Scan for the cell matching the given text and deliver its (X, Y) coordinate at center. 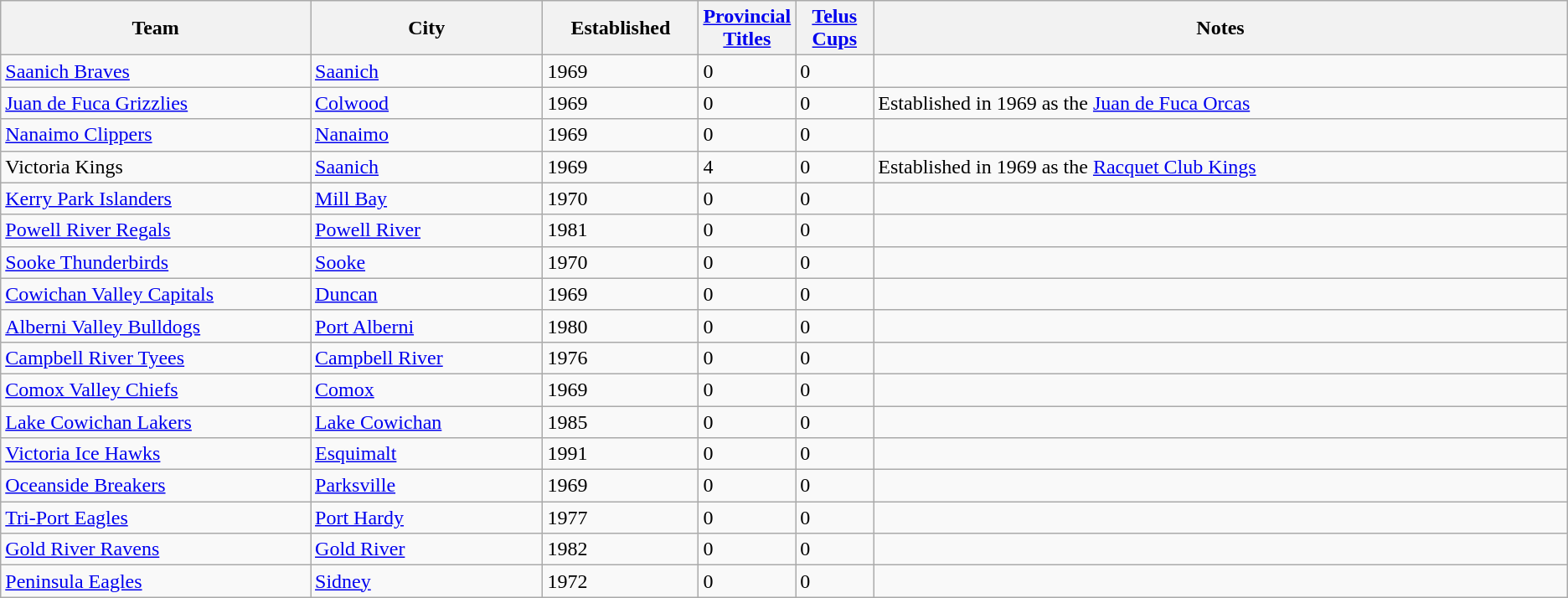
City (427, 28)
4 (747, 167)
Saanich Braves (156, 71)
1976 (621, 358)
Kerry Park Islanders (156, 198)
1972 (621, 581)
Parksville (427, 486)
1977 (621, 518)
Lake Cowichan (427, 421)
Provincial Titles (747, 28)
Victoria Kings (156, 167)
1991 (621, 454)
Nanaimo (427, 135)
Established (621, 28)
Nanaimo Clippers (156, 135)
Juan de Fuca Grizzlies (156, 103)
Sooke (427, 262)
Notes (1220, 28)
Victoria Ice Hawks (156, 454)
Powell River Regals (156, 230)
1982 (621, 549)
Campbell River Tyees (156, 358)
Comox (427, 389)
Cowichan Valley Capitals (156, 294)
Sidney (427, 581)
Tri-Port Eagles (156, 518)
Peninsula Eagles (156, 581)
Esquimalt (427, 454)
1985 (621, 421)
Gold River Ravens (156, 549)
Telus Cups (834, 28)
Lake Cowichan Lakers (156, 421)
1981 (621, 230)
Mill Bay (427, 198)
Duncan (427, 294)
Campbell River (427, 358)
Team (156, 28)
Gold River (427, 549)
Powell River (427, 230)
Port Alberni (427, 326)
1980 (621, 326)
Comox Valley Chiefs (156, 389)
Alberni Valley Bulldogs (156, 326)
Established in 1969 as the Juan de Fuca Orcas (1220, 103)
Oceanside Breakers (156, 486)
Sooke Thunderbirds (156, 262)
Established in 1969 as the Racquet Club Kings (1220, 167)
Colwood (427, 103)
Port Hardy (427, 518)
